Extract the [x, y] coordinate from the center of the cell holding the provided text.  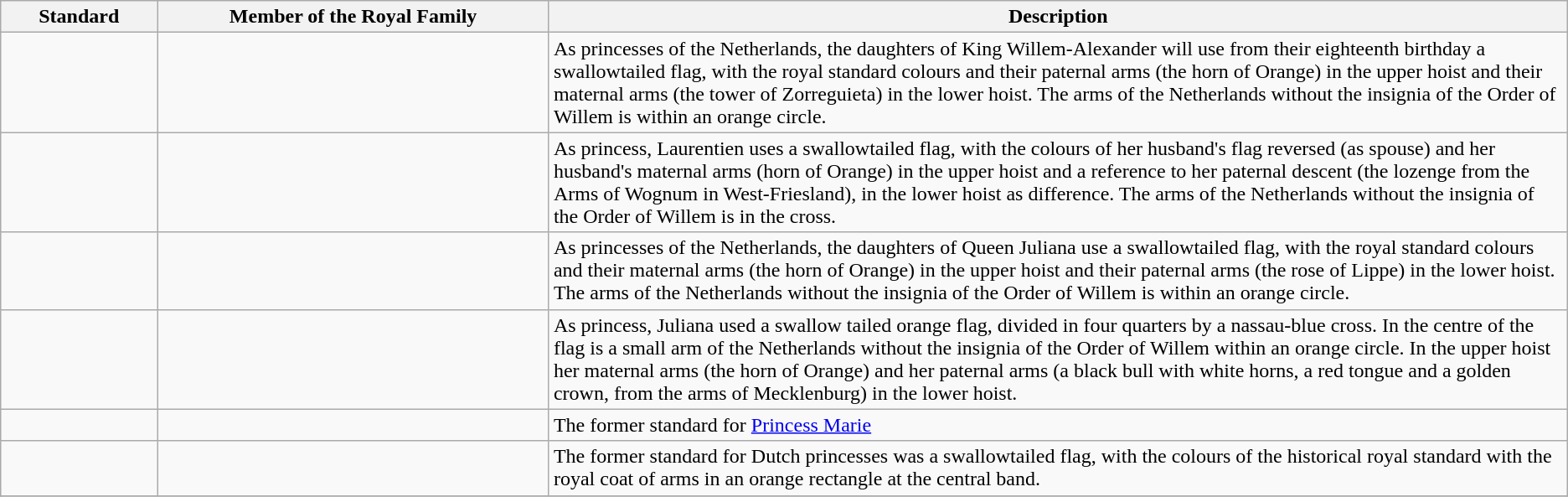
The former standard for Princess Marie [1058, 425]
Description [1058, 17]
Member of the Royal Family [353, 17]
Standard [79, 17]
